Pinpoint the cell where the given text exists, returning its (x, y) midpoint coordinate. 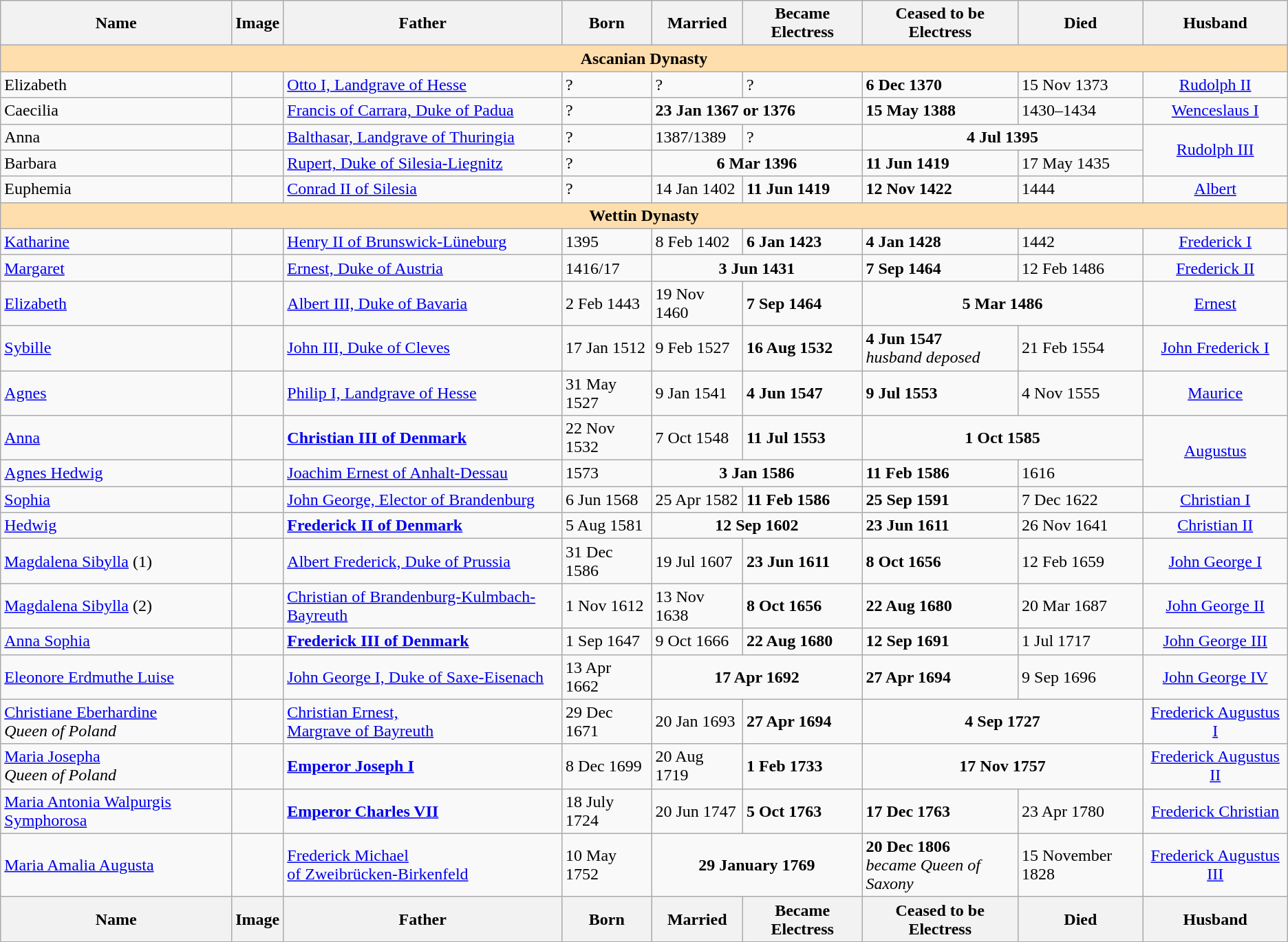
7 Oct 1548 (697, 438)
20 Jun 1747 (697, 811)
Augustus (1215, 451)
29 January 1769 (757, 865)
1395 (607, 242)
Philip I, Landgrave of Hesse (422, 392)
1 Nov 1612 (607, 606)
6 Jun 1568 (607, 500)
21 Feb 1554 (1081, 348)
Caecilia (116, 111)
John George, Elector of Brandenburg (422, 500)
Christian of Brandenburg-Kulmbach-Bayreuth (422, 606)
22 Nov 1532 (607, 438)
Anna Sophia (116, 641)
Christiane EberhardineQueen of Poland (116, 721)
5 Mar 1486 (1002, 303)
Francis of Carrara, Duke of Padua (422, 111)
Rudolph II (1215, 85)
20 Dec 1806became Queen of Saxony (940, 865)
Wenceslaus I (1215, 111)
4 Jun 1547husband deposed (940, 348)
John George II (1215, 606)
9 Sep 1696 (1081, 677)
Frederick Augustus II (1215, 767)
Sophia (116, 500)
23 Apr 1780 (1081, 811)
John III, Duke of Cleves (422, 348)
19 Nov 1460 (697, 303)
12 Sep 1691 (940, 641)
1573 (607, 473)
9 Jan 1541 (697, 392)
Magdalena Sibylla (1) (116, 561)
John George IV (1215, 677)
Eleonore Erdmuthe Luise (116, 677)
1444 (1081, 189)
Frederick Michaelof Zweibrücken-Birkenfeld (422, 865)
Katharine (116, 242)
1 Feb 1733 (802, 767)
15 November 1828 (1081, 865)
Agnes Hedwig (116, 473)
15 Nov 1373 (1081, 85)
20 Aug 1719 (697, 767)
Conrad II of Silesia (422, 189)
17 Jan 1512 (607, 348)
4 Sep 1727 (1002, 721)
1442 (1081, 242)
1387/1389 (697, 137)
7 Dec 1622 (1081, 500)
25 Apr 1582 (697, 500)
20 Mar 1687 (1081, 606)
31 May 1527 (607, 392)
Albert Frederick, Duke of Prussia (422, 561)
14 Jan 1402 (697, 189)
17 May 1435 (1081, 163)
31 Dec 1586 (607, 561)
Frederick Christian (1215, 811)
John George I, Duke of Saxe-Eisenach (422, 677)
13 Nov 1638 (697, 606)
10 May 1752 (607, 865)
1430–1434 (1081, 111)
9 Jul 1553 (940, 392)
4 Nov 1555 (1081, 392)
6 Jan 1423 (802, 242)
Balthasar, Landgrave of Thuringia (422, 137)
Christian II (1215, 526)
29 Dec 1671 (607, 721)
4 Jul 1395 (1002, 137)
Rupert, Duke of Silesia-Liegnitz (422, 163)
17 Dec 1763 (940, 811)
4 Jun 1547 (802, 392)
John George III (1215, 641)
John Frederick I (1215, 348)
8 Dec 1699 (607, 767)
1 Jul 1717 (1081, 641)
20 Jan 1693 (697, 721)
13 Apr 1662 (607, 677)
Christian I (1215, 500)
6 Mar 1396 (757, 163)
Agnes (116, 392)
Maurice (1215, 392)
Rudolph III (1215, 150)
Joachim Ernest of Anhalt-Dessau (422, 473)
Maria JosephaQueen of Poland (116, 767)
Frederick Augustus III (1215, 865)
John George I (1215, 561)
Margaret (116, 268)
1616 (1081, 473)
25 Sep 1591 (940, 500)
17 Nov 1757 (1002, 767)
3 Jun 1431 (757, 268)
5 Oct 1763 (802, 811)
15 May 1388 (940, 111)
Wettin Dynasty (644, 215)
1 Sep 1647 (607, 641)
Frederick I (1215, 242)
1416/17 (607, 268)
16 Aug 1532 (802, 348)
Christian Ernest,Margrave of Bayreuth (422, 721)
18 July 1724 (607, 811)
1 Oct 1585 (1002, 438)
12 Nov 1422 (940, 189)
Albert (1215, 189)
23 Jan 1367 or 1376 (757, 111)
Emperor Joseph I (422, 767)
Ascanian Dynasty (644, 58)
6 Dec 1370 (940, 85)
Emperor Charles VII (422, 811)
Maria Amalia Augusta (116, 865)
Ernest (1215, 303)
17 Apr 1692 (757, 677)
4 Jan 1428 (940, 242)
12 Sep 1602 (757, 526)
12 Feb 1486 (1081, 268)
Magdalena Sibylla (2) (116, 606)
12 Feb 1659 (1081, 561)
Maria Antonia Walpurgis Symphorosa (116, 811)
19 Jul 1607 (697, 561)
2 Feb 1443 (607, 303)
8 Feb 1402 (697, 242)
Otto I, Landgrave of Hesse (422, 85)
Frederick II of Denmark (422, 526)
Frederick III of Denmark (422, 641)
5 Aug 1581 (607, 526)
3 Jan 1586 (757, 473)
9 Oct 1666 (697, 641)
Sybille (116, 348)
Christian III of Denmark (422, 438)
Euphemia (116, 189)
Ernest, Duke of Austria (422, 268)
11 Jul 1553 (802, 438)
Albert III, Duke of Bavaria (422, 303)
9 Feb 1527 (697, 348)
26 Nov 1641 (1081, 526)
Frederick II (1215, 268)
Frederick Augustus I (1215, 721)
Henry II of Brunswick-Lüneburg (422, 242)
Barbara (116, 163)
Hedwig (116, 526)
